Locate the cell with the specified text and output its [X, Y] center coordinate. 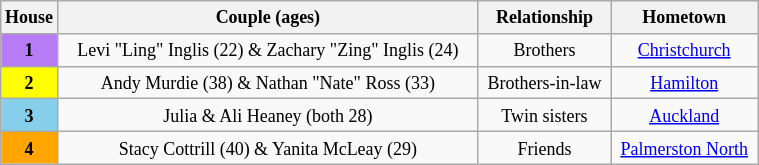
3 [30, 116]
Hometown [684, 18]
Brothers-in-law [544, 82]
Stacy Cottrill (40) & Yanita McLeay (29) [268, 148]
1 [30, 50]
2 [30, 82]
Friends [544, 148]
Brothers [544, 50]
Relationship [544, 18]
Palmerston North [684, 148]
Christchurch [684, 50]
Levi "Ling" Inglis (22) & Zachary "Zing" Inglis (24) [268, 50]
Twin sisters [544, 116]
Couple (ages) [268, 18]
4 [30, 148]
House [30, 18]
Hamilton [684, 82]
Auckland [684, 116]
Julia & Ali Heaney (both 28) [268, 116]
Andy Murdie (38) & Nathan "Nate" Ross (33) [268, 82]
